Determine the (X, Y) coordinate at the center of the cell enclosing the given text.  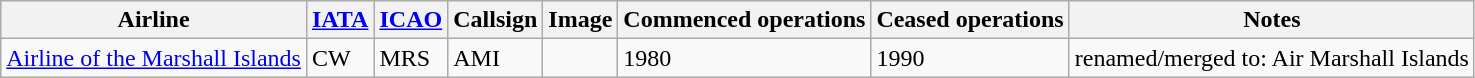
MRS (411, 58)
renamed/merged to: Air Marshall Islands (1272, 58)
CW (340, 58)
Callsign (496, 20)
Airline of the Marshall Islands (154, 58)
ICAO (411, 20)
1980 (744, 58)
AMI (496, 58)
Notes (1272, 20)
Airline (154, 20)
IATA (340, 20)
Image (580, 20)
Commenced operations (744, 20)
Ceased operations (970, 20)
1990 (970, 58)
